Output the [x, y] coordinate of the center of the cell containing the given text.  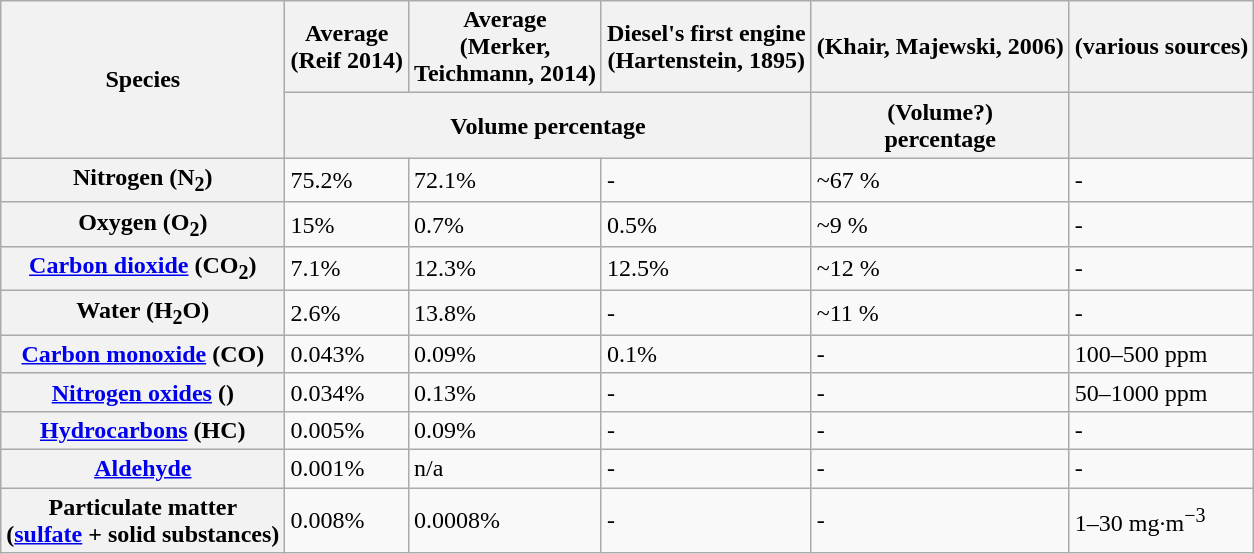
~12 % [940, 269]
n/a [506, 468]
Average(Merker,Teichmann, 2014) [506, 47]
0.043% [347, 354]
0.008% [347, 520]
Nitrogen (N2) [143, 180]
~67 % [940, 180]
0.0008% [506, 520]
Carbon dioxide (CO2) [143, 269]
72.1% [506, 180]
Volume percentage [548, 126]
Nitrogen oxides () [143, 392]
~9 % [940, 224]
0.5% [706, 224]
0.001% [347, 468]
12.3% [506, 269]
0.005% [347, 430]
Species [143, 80]
(Volume?)percentage [940, 126]
Water (H2O) [143, 313]
0.034% [347, 392]
Particulate matter(sulfate + solid substances) [143, 520]
0.1% [706, 354]
2.6% [347, 313]
(various sources) [1162, 47]
Oxygen (O2) [143, 224]
7.1% [347, 269]
50–1000 ppm [1162, 392]
100–500 ppm [1162, 354]
13.8% [506, 313]
Hydrocarbons (HC) [143, 430]
Carbon monoxide (CO) [143, 354]
15% [347, 224]
0.13% [506, 392]
Aldehyde [143, 468]
12.5% [706, 269]
(Khair, Majewski, 2006) [940, 47]
Average(Reif 2014) [347, 47]
~11 % [940, 313]
0.7% [506, 224]
Diesel's first engine(Hartenstein, 1895) [706, 47]
1–30 mg·m−3 [1162, 520]
75.2% [347, 180]
